Return the [x, y] coordinate for the center point of the cell that contains the specified text.  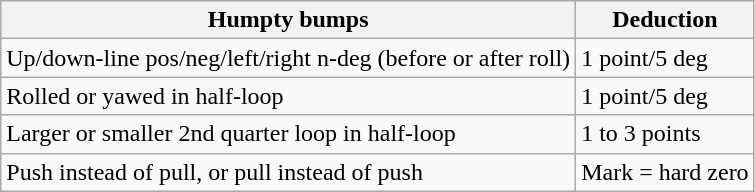
1 to 3 points [666, 134]
Mark = hard zero [666, 172]
Rolled or yawed in half-loop [288, 96]
Deduction [666, 20]
Up/down-line pos/neg/left/right n-deg (before or after roll) [288, 58]
Push instead of pull, or pull instead of push [288, 172]
Larger or smaller 2nd quarter loop in half-loop [288, 134]
Humpty bumps [288, 20]
